Return [x, y] of the center of cell containing provided text 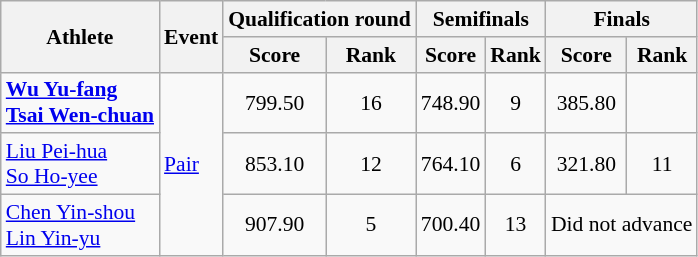
Pair [191, 164]
5 [371, 226]
907.90 [274, 226]
Wu Yu-fangTsai Wen-chuan [80, 102]
Athlete [80, 36]
764.10 [450, 164]
11 [662, 164]
9 [516, 102]
748.90 [450, 102]
700.40 [450, 226]
Event [191, 36]
6 [516, 164]
799.50 [274, 102]
16 [371, 102]
Did not advance [622, 226]
Finals [622, 19]
12 [371, 164]
853.10 [274, 164]
Chen Yin-shouLin Yin-yu [80, 226]
321.80 [586, 164]
385.80 [586, 102]
Semifinals [481, 19]
Liu Pei-huaSo Ho-yee [80, 164]
Qualification round [320, 19]
13 [516, 226]
